Search for the cell housing the specified text and yield its (x, y) center coordinate. 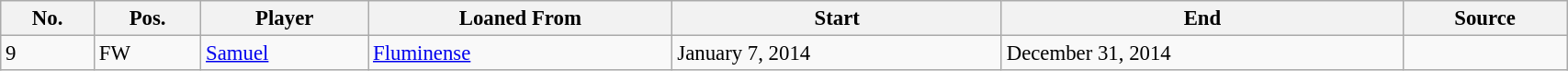
No. (48, 18)
Source (1484, 18)
FW (147, 53)
Samuel (285, 53)
End (1201, 18)
Start (837, 18)
Player (285, 18)
Pos. (147, 18)
January 7, 2014 (837, 53)
Loaned From (520, 18)
9 (48, 53)
December 31, 2014 (1201, 53)
Fluminense (520, 53)
